Detect which cell encompasses the target text, then output its (x, y) center coordinate. 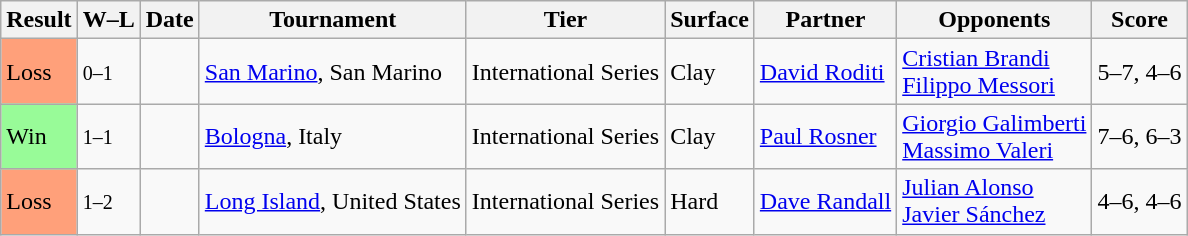
Result (39, 20)
Giorgio Galimberti Massimo Valeri (994, 136)
Surface (710, 20)
Date (170, 20)
Julian Alonso Javier Sánchez (994, 202)
0–1 (108, 72)
Paul Rosner (825, 136)
Partner (825, 20)
Opponents (994, 20)
Dave Randall (825, 202)
Hard (710, 202)
5–7, 4–6 (1140, 72)
7–6, 6–3 (1140, 136)
Tournament (332, 20)
David Roditi (825, 72)
4–6, 4–6 (1140, 202)
1–1 (108, 136)
Long Island, United States (332, 202)
San Marino, San Marino (332, 72)
Bologna, Italy (332, 136)
Cristian Brandi Filippo Messori (994, 72)
Score (1140, 20)
Tier (565, 20)
Win (39, 136)
W–L (108, 20)
1–2 (108, 202)
